Scan for the cell matching the given text and deliver its [X, Y] coordinate at center. 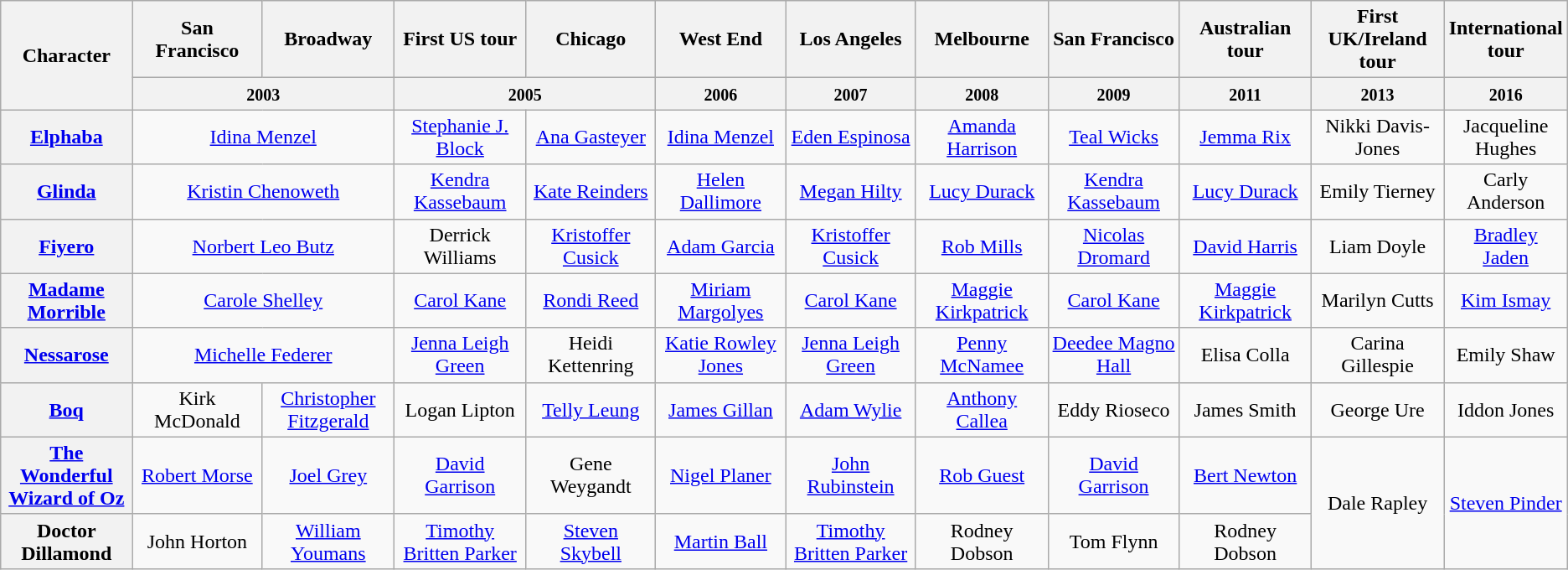
Melbourne [982, 39]
Eddy Rioseco [1114, 409]
2016 [1506, 94]
2003 [263, 94]
Chicago [591, 39]
Carly Anderson [1506, 191]
Anthony Callea [982, 409]
Emily Shaw [1506, 355]
Kristin Chenoweth [263, 191]
Nicolas Dromard [1114, 246]
Bradley Jaden [1506, 246]
2011 [1245, 94]
Martin Ball [720, 541]
Telly Leung [591, 409]
2005 [525, 94]
Madame Morrible [67, 300]
West End [720, 39]
John Horton [198, 541]
Liam Doyle [1377, 246]
Rondi Reed [591, 300]
Robert Morse [198, 475]
Fiyero [67, 246]
Jacqueline Hughes [1506, 137]
Kim Ismay [1506, 300]
Miriam Margolyes [720, 300]
Adam Wylie [851, 409]
Nessarose [67, 355]
Megan Hilty [851, 191]
George Ure [1377, 409]
Dale Rapley [1377, 503]
Christopher Fitzgerald [328, 409]
Heidi Kettenring [591, 355]
Kirk McDonald [198, 409]
International tour [1506, 39]
Derrick Williams [461, 246]
Gene Weygandt [591, 475]
Eden Espinosa [851, 137]
Iddon Jones [1506, 409]
Boq [67, 409]
Rob Guest [982, 475]
Rob Mills [982, 246]
2006 [720, 94]
Elisa Colla [1245, 355]
James Smith [1245, 409]
Katie Rowley Jones [720, 355]
Marilyn Cutts [1377, 300]
Carole Shelley [263, 300]
Nikki Davis-Jones [1377, 137]
Glinda [67, 191]
Jemma Rix [1245, 137]
David Harris [1245, 246]
Logan Lipton [461, 409]
The Wonderful Wizard of Oz [67, 475]
Norbert Leo Butz [263, 246]
Penny McNamee [982, 355]
First UK/Ireland tour [1377, 39]
John Rubinstein [851, 475]
Elphaba [67, 137]
Tom Flynn [1114, 541]
Australian tour [1245, 39]
William Youmans [328, 541]
2009 [1114, 94]
James Gillan [720, 409]
Adam Garcia [720, 246]
Kate Reinders [591, 191]
Deedee Magno Hall [1114, 355]
Helen Dallimore [720, 191]
Steven Pinder [1506, 503]
2007 [851, 94]
First US tour [461, 39]
Joel Grey [328, 475]
Nigel Planer [720, 475]
Broadway [328, 39]
Amanda Harrison [982, 137]
Stephanie J. Block [461, 137]
Carina Gillespie [1377, 355]
Ana Gasteyer [591, 137]
Emily Tierney [1377, 191]
Steven Skybell [591, 541]
Bert Newton [1245, 475]
Teal Wicks [1114, 137]
2013 [1377, 94]
Doctor Dillamond [67, 541]
Character [67, 55]
Michelle Federer [263, 355]
Los Angeles [851, 39]
2008 [982, 94]
